Determine the [x, y] coordinate at the center of the cell enclosing the given text.  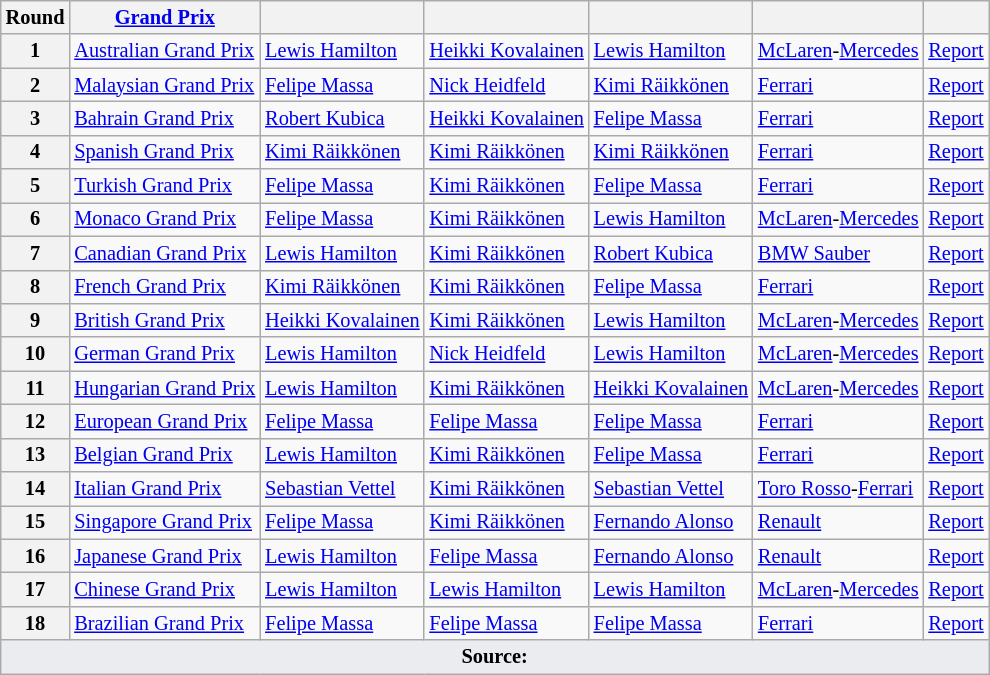
11 [36, 388]
18 [36, 623]
Belgian Grand Prix [164, 455]
Grand Prix [164, 17]
Monaco Grand Prix [164, 219]
French Grand Prix [164, 287]
Japanese Grand Prix [164, 556]
7 [36, 253]
Turkish Grand Prix [164, 186]
5 [36, 186]
8 [36, 287]
Brazilian Grand Prix [164, 623]
BMW Sauber [838, 253]
6 [36, 219]
3 [36, 118]
German Grand Prix [164, 354]
10 [36, 354]
Chinese Grand Prix [164, 589]
2 [36, 85]
9 [36, 320]
Malaysian Grand Prix [164, 85]
12 [36, 421]
14 [36, 489]
Toro Rosso-Ferrari [838, 489]
4 [36, 152]
British Grand Prix [164, 320]
1 [36, 51]
13 [36, 455]
Hungarian Grand Prix [164, 388]
Round [36, 17]
17 [36, 589]
16 [36, 556]
European Grand Prix [164, 421]
Source: [495, 657]
Singapore Grand Prix [164, 522]
Spanish Grand Prix [164, 152]
Italian Grand Prix [164, 489]
15 [36, 522]
Bahrain Grand Prix [164, 118]
Australian Grand Prix [164, 51]
Canadian Grand Prix [164, 253]
